Return the (x, y) coordinate for the center point of the cell that contains the specified text.  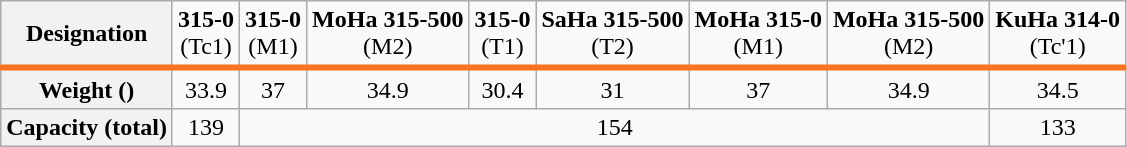
315-0(Tc1) (206, 34)
30.4 (502, 88)
31 (612, 88)
Capacity (total) (87, 127)
MoHa 315-0(M1) (758, 34)
315-0(T1) (502, 34)
154 (615, 127)
Designation (87, 34)
33.9 (206, 88)
315-0(M1) (274, 34)
SaHa 315-500(T2) (612, 34)
KuHa 314-0(Tc'1) (1058, 34)
Weight () (87, 88)
133 (1058, 127)
139 (206, 127)
34.5 (1058, 88)
